Return the [X, Y] coordinate for the center point of the cell that contains the specified text.  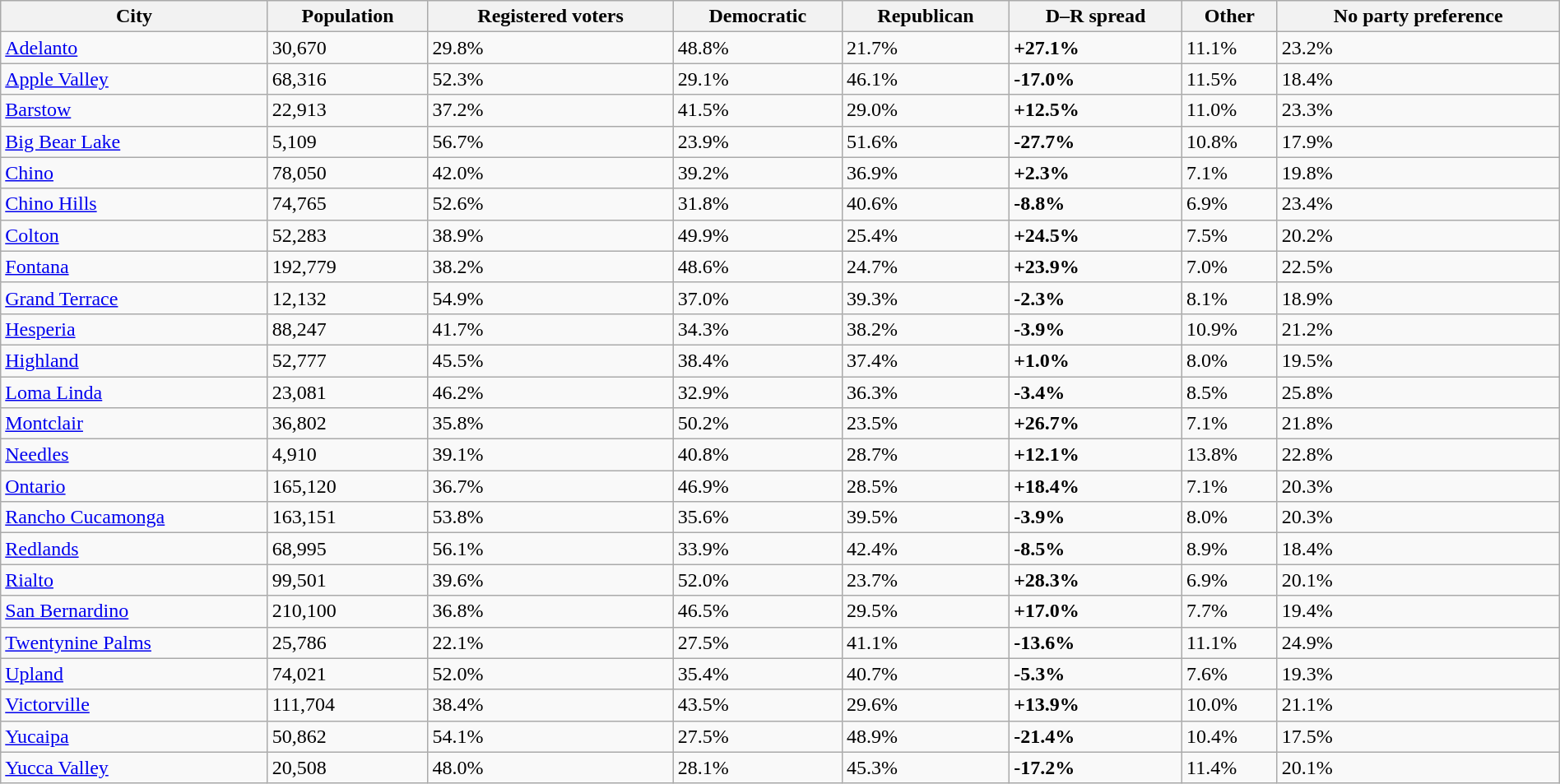
+28.3% [1096, 580]
78,050 [347, 173]
Loma Linda [134, 392]
22.1% [550, 643]
40.6% [925, 204]
-5.3% [1096, 674]
Upland [134, 674]
23.7% [925, 580]
-17.2% [1096, 768]
52,777 [347, 360]
7.6% [1230, 674]
Apple Valley [134, 79]
99,501 [347, 580]
+17.0% [1096, 611]
23.2% [1418, 48]
24.9% [1418, 643]
45.3% [925, 768]
Yucca Valley [134, 768]
29.8% [550, 48]
8.5% [1230, 392]
Rialto [134, 580]
-27.7% [1096, 141]
21.8% [1418, 424]
23,081 [347, 392]
23.3% [1418, 110]
8.1% [1230, 298]
56.1% [550, 549]
Other [1230, 16]
36.8% [550, 611]
35.8% [550, 424]
31.8% [757, 204]
19.4% [1418, 611]
25.4% [925, 235]
33.9% [757, 549]
39.2% [757, 173]
39.5% [925, 517]
+27.1% [1096, 48]
39.1% [550, 455]
18.9% [1418, 298]
210,100 [347, 611]
+12.5% [1096, 110]
23.4% [1418, 204]
-8.5% [1096, 549]
46.2% [550, 392]
36.3% [925, 392]
54.1% [550, 736]
11.4% [1230, 768]
35.4% [757, 674]
68,316 [347, 79]
53.8% [550, 517]
-2.3% [1096, 298]
Hesperia [134, 329]
48.6% [757, 267]
7.5% [1230, 235]
88,247 [347, 329]
29.6% [925, 705]
23.5% [925, 424]
35.6% [757, 517]
37.0% [757, 298]
56.7% [550, 141]
48.0% [550, 768]
45.5% [550, 360]
Colton [134, 235]
52.3% [550, 79]
Montclair [134, 424]
36,802 [347, 424]
-3.4% [1096, 392]
74,021 [347, 674]
46.9% [757, 486]
22,913 [347, 110]
21.7% [925, 48]
Registered voters [550, 16]
Chino Hills [134, 204]
19.8% [1418, 173]
+2.3% [1096, 173]
Democratic [757, 16]
20.2% [1418, 235]
8.9% [1230, 549]
40.8% [757, 455]
41.7% [550, 329]
22.5% [1418, 267]
+12.1% [1096, 455]
39.6% [550, 580]
25.8% [1418, 392]
50,862 [347, 736]
-13.6% [1096, 643]
40.7% [925, 674]
Adelanto [134, 48]
+26.7% [1096, 424]
74,765 [347, 204]
5,109 [347, 141]
+1.0% [1096, 360]
Big Bear Lake [134, 141]
-17.0% [1096, 79]
11.0% [1230, 110]
28.1% [757, 768]
46.1% [925, 79]
Fontana [134, 267]
49.9% [757, 235]
10.4% [1230, 736]
41.1% [925, 643]
-21.4% [1096, 736]
36.7% [550, 486]
46.5% [757, 611]
Highland [134, 360]
19.3% [1418, 674]
22.8% [1418, 455]
20,508 [347, 768]
+24.5% [1096, 235]
10.0% [1230, 705]
7.7% [1230, 611]
28.5% [925, 486]
24.7% [925, 267]
-8.8% [1096, 204]
25,786 [347, 643]
52,283 [347, 235]
13.8% [1230, 455]
42.4% [925, 549]
41.5% [757, 110]
No party preference [1418, 16]
34.3% [757, 329]
48.9% [925, 736]
37.2% [550, 110]
11.5% [1230, 79]
68,995 [347, 549]
51.6% [925, 141]
Grand Terrace [134, 298]
38.9% [550, 235]
17.5% [1418, 736]
+13.9% [1096, 705]
21.2% [1418, 329]
7.0% [1230, 267]
San Bernardino [134, 611]
29.0% [925, 110]
36.9% [925, 173]
30,670 [347, 48]
19.5% [1418, 360]
48.8% [757, 48]
Needles [134, 455]
37.4% [925, 360]
163,151 [347, 517]
Barstow [134, 110]
17.9% [1418, 141]
Ontario [134, 486]
Republican [925, 16]
52.6% [550, 204]
10.9% [1230, 329]
+23.9% [1096, 267]
4,910 [347, 455]
29.1% [757, 79]
10.8% [1230, 141]
54.9% [550, 298]
50.2% [757, 424]
43.5% [757, 705]
165,120 [347, 486]
39.3% [925, 298]
32.9% [757, 392]
Rancho Cucamonga [134, 517]
Chino [134, 173]
192,779 [347, 267]
23.9% [757, 141]
28.7% [925, 455]
+18.4% [1096, 486]
21.1% [1418, 705]
City [134, 16]
Twentynine Palms [134, 643]
D–R spread [1096, 16]
Yucaipa [134, 736]
111,704 [347, 705]
Redlands [134, 549]
42.0% [550, 173]
Victorville [134, 705]
Population [347, 16]
29.5% [925, 611]
12,132 [347, 298]
